Provide the [X, Y] coordinate of the cell's center where the given text is located.  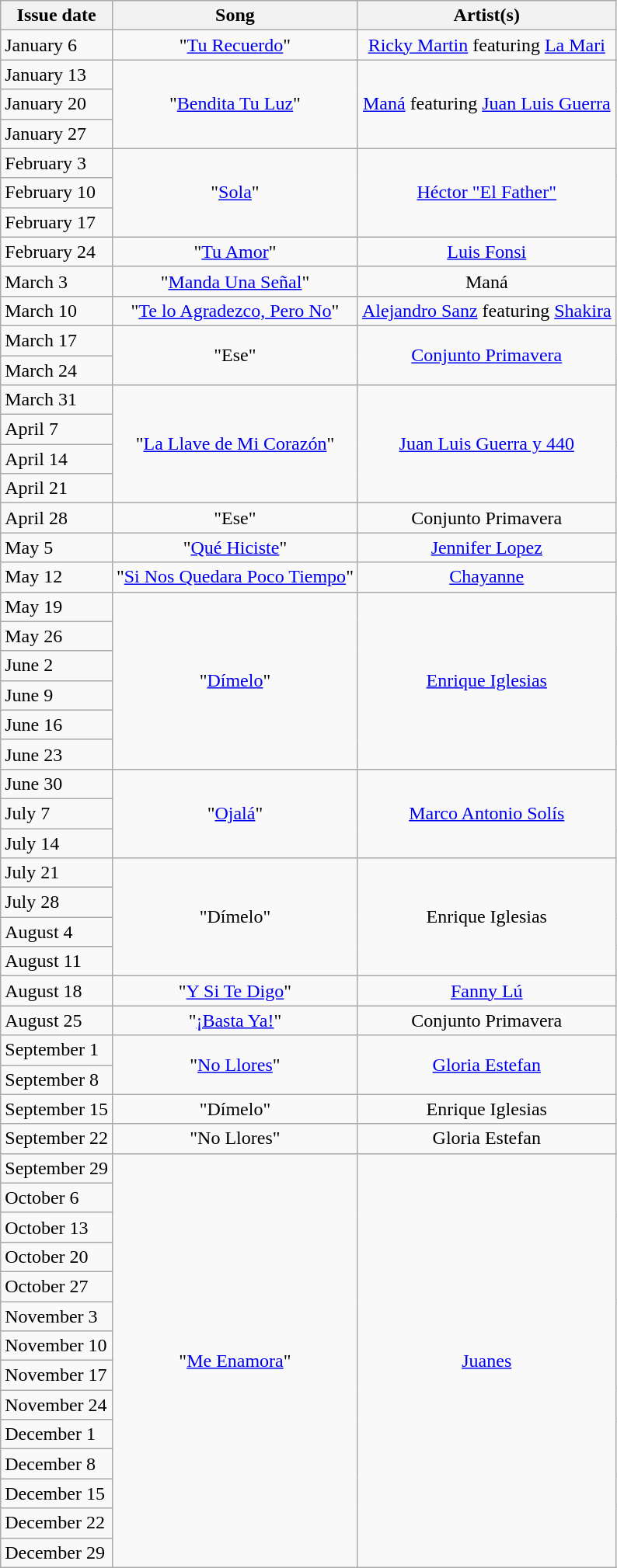
February 3 [57, 163]
January 27 [57, 134]
Luis Fonsi [486, 252]
August 25 [57, 1020]
"Manda Una Señal" [235, 281]
May 19 [57, 607]
December 22 [57, 1523]
May 26 [57, 636]
January 13 [57, 75]
"Qué Hiciste" [235, 548]
September 15 [57, 1109]
June 2 [57, 666]
Héctor "El Father" [486, 193]
"Tu Recuerdo" [235, 45]
January 6 [57, 45]
June 30 [57, 784]
October 6 [57, 1198]
"Ojalá" [235, 813]
"Te lo Agradezco, Pero No" [235, 311]
April 21 [57, 488]
Fanny Lú [486, 991]
September 29 [57, 1168]
Alejandro Sanz featuring Shakira [486, 311]
April 14 [57, 459]
May 12 [57, 577]
March 24 [57, 370]
September 8 [57, 1080]
Marco Antonio Solís [486, 813]
"Si Nos Quedara Poco Tiempo" [235, 577]
December 1 [57, 1434]
September 1 [57, 1050]
July 21 [57, 873]
March 17 [57, 340]
June 23 [57, 754]
October 27 [57, 1286]
October 13 [57, 1227]
August 18 [57, 991]
November 24 [57, 1405]
February 24 [57, 252]
Jennifer Lopez [486, 548]
November 10 [57, 1346]
July 28 [57, 902]
"Tu Amor" [235, 252]
July 14 [57, 843]
Ricky Martin featuring La Mari [486, 45]
December 15 [57, 1493]
"Y Si Te Digo" [235, 991]
August 11 [57, 961]
"¡Basta Ya!" [235, 1020]
December 29 [57, 1552]
"Bendita Tu Luz" [235, 104]
April 28 [57, 518]
Juanes [486, 1361]
Juan Luis Guerra y 440 [486, 444]
April 7 [57, 429]
March 31 [57, 400]
December 8 [57, 1464]
Maná [486, 281]
January 20 [57, 104]
Chayanne [486, 577]
March 10 [57, 311]
"La Llave de Mi Corazón" [235, 444]
July 7 [57, 813]
February 17 [57, 222]
"Sola" [235, 193]
Artist(s) [486, 16]
November 3 [57, 1316]
November 17 [57, 1375]
"Me Enamora" [235, 1361]
Song [235, 16]
August 4 [57, 932]
February 10 [57, 193]
May 5 [57, 548]
June 16 [57, 725]
March 3 [57, 281]
September 22 [57, 1139]
Issue date [57, 16]
October 20 [57, 1257]
June 9 [57, 695]
Maná featuring Juan Luis Guerra [486, 104]
